Find where the given text appears and provide that cell's center as (X, Y) coordinate. 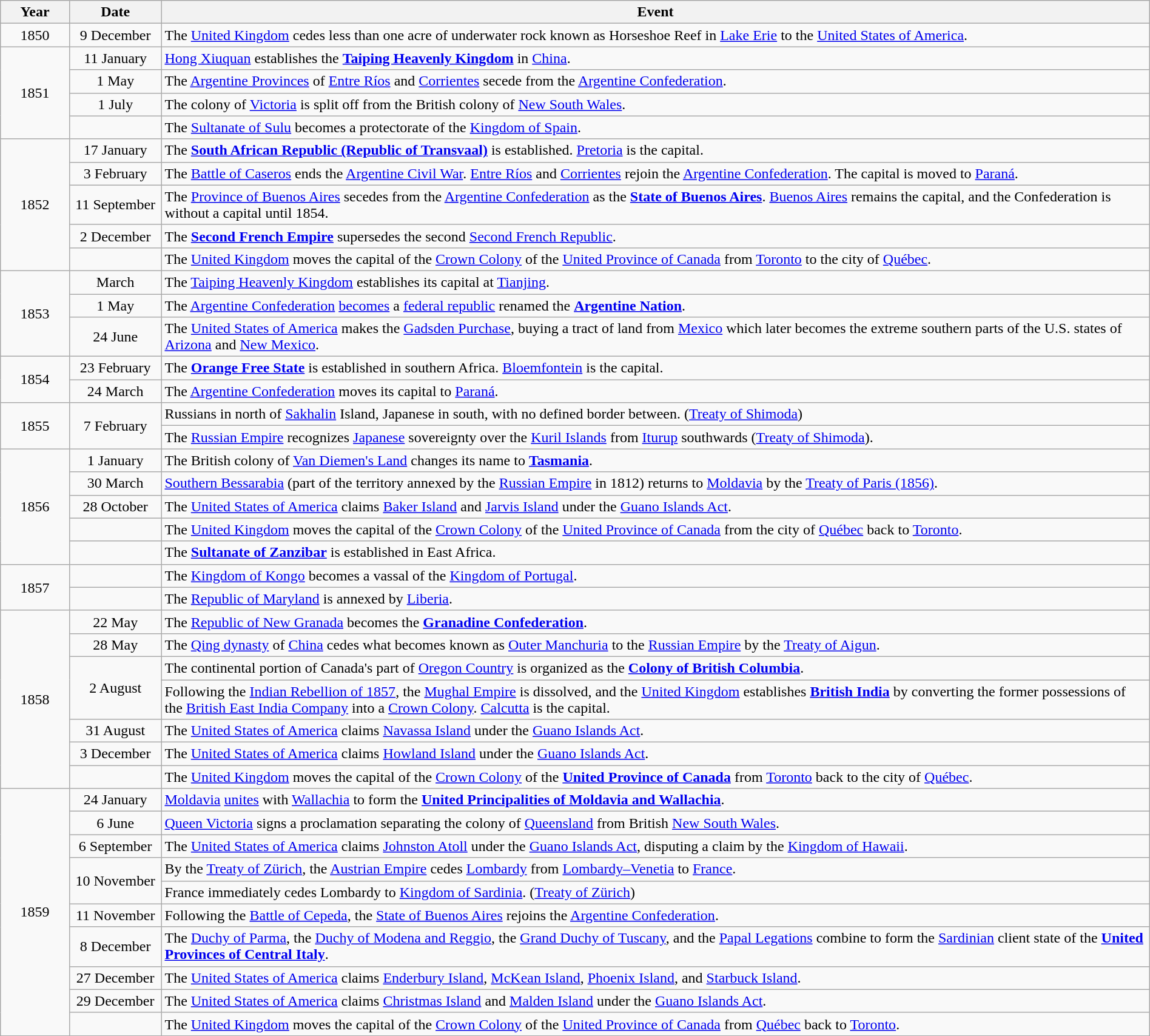
The United Kingdom moves the capital of the Crown Colony of the United Province of Canada from Toronto to the city of Québec. (655, 259)
3 February (115, 173)
2 December (115, 236)
7 February (115, 426)
Russians in north of Sakhalin Island, Japanese in south, with no defined border between. (Treaty of Shimoda) (655, 414)
1850 (35, 35)
The Kingdom of Kongo becomes a vassal of the Kingdom of Portugal. (655, 576)
The Battle of Caseros ends the Argentine Civil War. Entre Ríos and Corrientes rejoin the Argentine Confederation. The capital is moved to Paraná. (655, 173)
The United Kingdom moves the capital of the Crown Colony of the United Province of Canada from Toronto back to the city of Québec. (655, 777)
1857 (35, 587)
31 August (115, 731)
The British colony of Van Diemen's Land changes its name to Tasmania. (655, 460)
17 January (115, 150)
8 December (115, 946)
The United States of America claims Enderbury Island, McKean Island, Phoenix Island, and Starbuck Island. (655, 978)
6 June (115, 823)
The United States of America claims Howland Island under the Guano Islands Act. (655, 754)
The Republic of New Granada becomes the Granadine Confederation. (655, 622)
3 December (115, 754)
24 March (115, 391)
The Russian Empire recognizes Japanese sovereignty over the Kuril Islands from Iturup southwards (Treaty of Shimoda). (655, 437)
Southern Bessarabia (part of the territory annexed by the Russian Empire in 1812) returns to Moldavia by the Treaty of Paris (1856). (655, 483)
1 July (115, 104)
The Taiping Heavenly Kingdom establishes its capital at Tianjing. (655, 282)
Hong Xiuquan establishes the Taiping Heavenly Kingdom in China. (655, 58)
1859 (35, 912)
The South African Republic (Republic of Transvaal) is established. Pretoria is the capital. (655, 150)
10 November (115, 881)
2 August (115, 688)
Queen Victoria signs a proclamation separating the colony of Queensland from British New South Wales. (655, 823)
The United States of America claims Baker Island and Jarvis Island under the Guano Islands Act. (655, 506)
29 December (115, 1001)
11 January (115, 58)
Year (35, 12)
The Republic of Maryland is annexed by Liberia. (655, 599)
The Argentine Confederation becomes a federal republic renamed the Argentine Nation. (655, 305)
The United States of America claims Christmas Island and Malden Island under the Guano Islands Act. (655, 1001)
The Argentine Confederation moves its capital to Paraná. (655, 391)
The continental portion of Canada's part of Oregon Country is organized as the Colony of British Columbia. (655, 668)
The colony of Victoria is split off from the British colony of New South Wales. (655, 104)
6 September (115, 846)
Event (655, 12)
23 February (115, 368)
March (115, 282)
24 January (115, 800)
1856 (35, 506)
The United Kingdom moves the capital of the Crown Colony of the United Province of Canada from Québec back to Toronto. (655, 1024)
The United States of America claims Navassa Island under the Guano Islands Act. (655, 731)
The Orange Free State is established in southern Africa. Bloemfontein is the capital. (655, 368)
1853 (35, 313)
1852 (35, 205)
30 March (115, 483)
1855 (35, 426)
1851 (35, 93)
24 June (115, 337)
The Sultanate of Sulu becomes a protectorate of the Kingdom of Spain. (655, 127)
22 May (115, 622)
The Sultanate of Zanzibar is established in East Africa. (655, 553)
11 November (115, 915)
The Qing dynasty of China cedes what becomes known as Outer Manchuria to the Russian Empire by the Treaty of Aigun. (655, 645)
The Argentine Provinces of Entre Ríos and Corrientes secede from the Argentine Confederation. (655, 81)
1854 (35, 380)
28 May (115, 645)
11 September (115, 205)
Date (115, 12)
By the Treaty of Zürich, the Austrian Empire cedes Lombardy from Lombardy–Venetia to France. (655, 869)
France immediately cedes Lombardy to Kingdom of Sardinia. (Treaty of Zürich) (655, 892)
9 December (115, 35)
The United States of America claims Johnston Atoll under the Guano Islands Act, disputing a claim by the Kingdom of Hawaii. (655, 846)
1 January (115, 460)
28 October (115, 506)
The United Kingdom cedes less than one acre of underwater rock known as Horseshoe Reef in Lake Erie to the United States of America. (655, 35)
The United Kingdom moves the capital of the Crown Colony of the United Province of Canada from the city of Québec back to Toronto. (655, 530)
1858 (35, 699)
The Second French Empire supersedes the second Second French Republic. (655, 236)
27 December (115, 978)
Moldavia unites with Wallachia to form the United Principalities of Moldavia and Wallachia. (655, 800)
Following the Battle of Cepeda, the State of Buenos Aires rejoins the Argentine Confederation. (655, 915)
